For the text-containing cell, return its midpoint in [x, y] coordinate format. 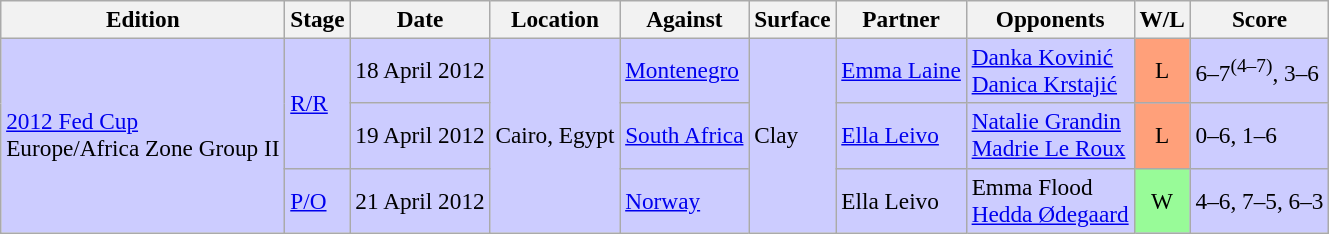
Cairo, Egypt [555, 135]
Danka Kovinić Danica Krstajić [1050, 70]
Opponents [1050, 19]
South Africa [684, 136]
R/R [318, 103]
Date [420, 19]
6–7(4–7), 3–6 [1260, 70]
Partner [901, 19]
W [1162, 200]
P/O [318, 200]
Clay [792, 135]
18 April 2012 [420, 70]
Montenegro [684, 70]
Against [684, 19]
Stage [318, 19]
Natalie Grandin Madrie Le Roux [1050, 136]
Surface [792, 19]
2012 Fed Cup Europe/Africa Zone Group II [143, 135]
Norway [684, 200]
Score [1260, 19]
Emma Laine [901, 70]
0–6, 1–6 [1260, 136]
Emma Flood Hedda Ødegaard [1050, 200]
21 April 2012 [420, 200]
W/L [1162, 19]
4–6, 7–5, 6–3 [1260, 200]
Location [555, 19]
19 April 2012 [420, 136]
Edition [143, 19]
